Detect which cell encompasses the target text, then output its (x, y) center coordinate. 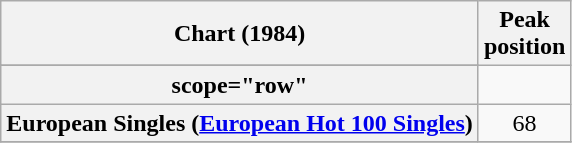
scope="row" (240, 85)
Chart (1984) (240, 34)
68 (524, 123)
Peakposition (524, 34)
European Singles (European Hot 100 Singles) (240, 123)
